Locate the cell with the specified text and output its (X, Y) center coordinate. 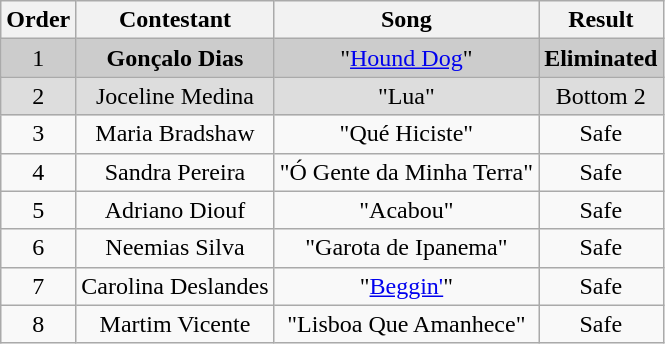
"Hound Dog" (406, 58)
Contestant (175, 20)
"Qué Hiciste" (406, 134)
5 (38, 210)
Adriano Diouf (175, 210)
Eliminated (601, 58)
Neemias Silva (175, 248)
1 (38, 58)
8 (38, 324)
Bottom 2 (601, 96)
Carolina Deslandes (175, 286)
Martim Vicente (175, 324)
Result (601, 20)
Song (406, 20)
2 (38, 96)
3 (38, 134)
Order (38, 20)
"Garota de Ipanema" (406, 248)
"Lua" (406, 96)
"Ó Gente da Minha Terra" (406, 172)
"Acabou" (406, 210)
"Beggin'" (406, 286)
Sandra Pereira (175, 172)
4 (38, 172)
6 (38, 248)
Joceline Medina (175, 96)
"Lisboa Que Amanhece" (406, 324)
7 (38, 286)
Maria Bradshaw (175, 134)
Gonçalo Dias (175, 58)
